For the text-containing cell, return its midpoint in (x, y) coordinate format. 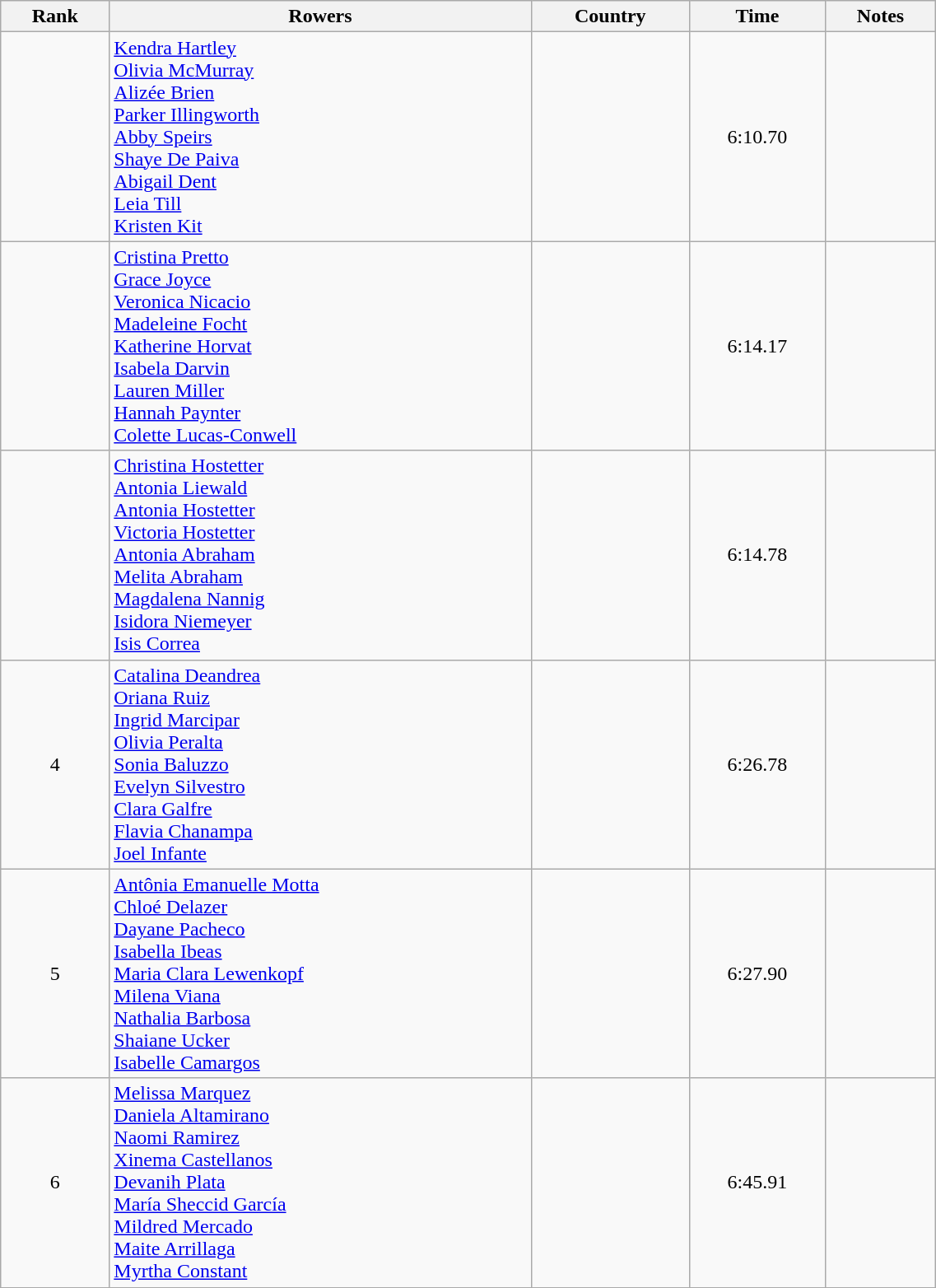
Kendra HartleyOlivia McMurrayAlizée BrienParker IllingworthAbby SpeirsShaye De PaivaAbigail DentLeia TillKristen Kit (320, 137)
Country (610, 16)
4 (55, 764)
Notes (881, 16)
5 (55, 973)
Rowers (320, 16)
6:27.90 (757, 973)
6:14.17 (757, 346)
Rank (55, 16)
Catalina DeandreaOriana RuizIngrid MarciparOlivia PeraltaSonia BaluzzoEvelyn SilvestroClara GalfreFlavia ChanampaJoel Infante (320, 764)
6:45.91 (757, 1183)
Christina HostetterAntonia LiewaldAntonia HostetterVictoria HostetterAntonia AbrahamMelita AbrahamMagdalena NannigIsidora NiemeyerIsis Correa (320, 555)
Melissa MarquezDaniela AltamiranoNaomi RamirezXinema CastellanosDevanih PlataMaría Sheccid GarcíaMildred MercadoMaite ArrillagaMyrtha Constant (320, 1183)
Antônia Emanuelle MottaChloé DelazerDayane PachecoIsabella IbeasMaria Clara LewenkopfMilena VianaNathalia BarbosaShaiane UckerIsabelle Camargos (320, 973)
6 (55, 1183)
6:26.78 (757, 764)
Cristina PrettoGrace JoyceVeronica NicacioMadeleine FochtKatherine HorvatIsabela DarvinLauren MillerHannah PaynterColette Lucas-Conwell (320, 346)
6:14.78 (757, 555)
6:10.70 (757, 137)
Time (757, 16)
